Return the (x, y) coordinate for the center point of the cell that contains the specified text.  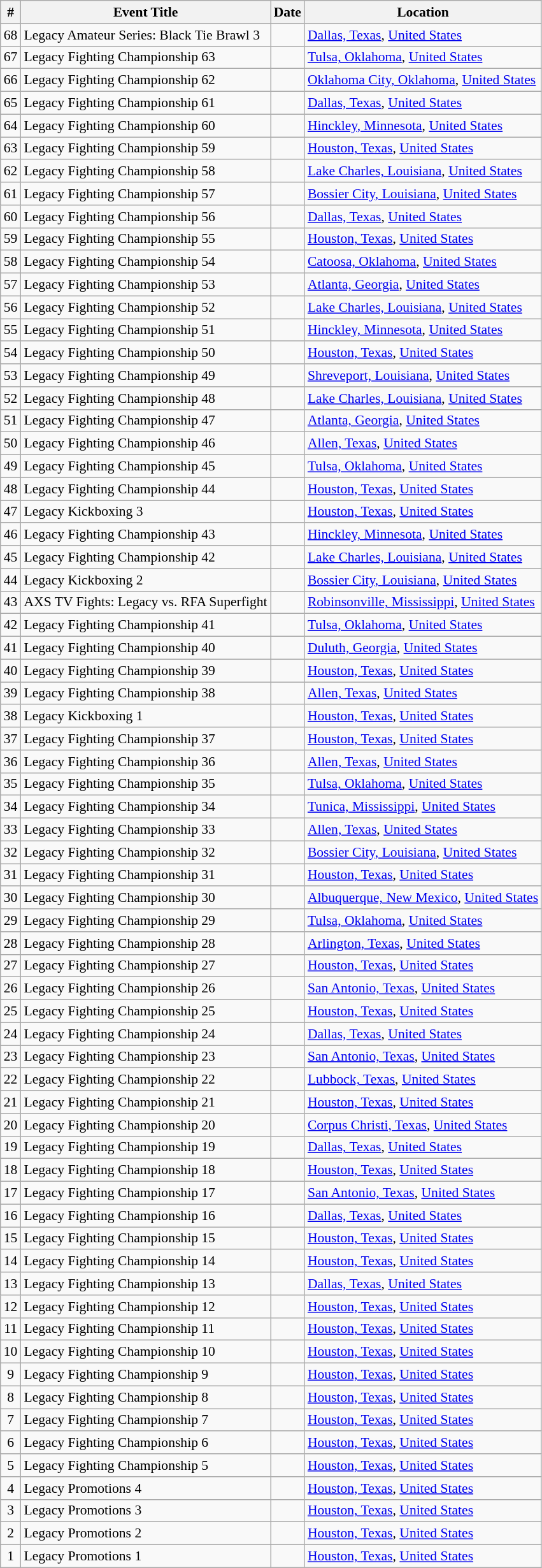
11 (11, 1329)
9 (11, 1375)
Legacy Fighting Championship 38 (145, 693)
Legacy Fighting Championship 48 (145, 398)
64 (11, 126)
Legacy Fighting Championship 14 (145, 1261)
40 (11, 671)
Legacy Fighting Championship 12 (145, 1307)
67 (11, 57)
53 (11, 375)
51 (11, 421)
Legacy Fighting Championship 56 (145, 217)
47 (11, 512)
Legacy Fighting Championship 36 (145, 762)
Legacy Fighting Championship 33 (145, 830)
Legacy Fighting Championship 40 (145, 648)
Legacy Fighting Championship 15 (145, 1238)
13 (11, 1284)
Legacy Fighting Championship 37 (145, 739)
Legacy Fighting Championship 41 (145, 625)
Legacy Fighting Championship 57 (145, 194)
24 (11, 1034)
43 (11, 602)
Legacy Fighting Championship 47 (145, 421)
Legacy Fighting Championship 53 (145, 285)
Legacy Fighting Championship 20 (145, 1125)
49 (11, 467)
Legacy Fighting Championship 27 (145, 966)
23 (11, 1057)
Legacy Fighting Championship 6 (145, 1443)
Legacy Fighting Championship 30 (145, 898)
Legacy Fighting Championship 34 (145, 807)
Legacy Promotions 2 (145, 1534)
Legacy Fighting Championship 13 (145, 1284)
Legacy Promotions 3 (145, 1511)
63 (11, 149)
Legacy Fighting Championship 24 (145, 1034)
Robinsonville, Mississippi, United States (423, 602)
59 (11, 239)
Albuquerque, New Mexico, United States (423, 898)
5 (11, 1465)
18 (11, 1170)
Legacy Fighting Championship 25 (145, 1012)
46 (11, 535)
30 (11, 898)
Legacy Fighting Championship 43 (145, 535)
20 (11, 1125)
29 (11, 920)
Legacy Fighting Championship 51 (145, 330)
Legacy Fighting Championship 35 (145, 784)
7 (11, 1420)
62 (11, 171)
55 (11, 330)
Lubbock, Texas, United States (423, 1080)
39 (11, 693)
Legacy Kickboxing 2 (145, 580)
Duluth, Georgia, United States (423, 648)
27 (11, 966)
54 (11, 353)
Legacy Fighting Championship 22 (145, 1080)
Legacy Fighting Championship 54 (145, 262)
45 (11, 557)
1 (11, 1557)
Catoosa, Oklahoma, United States (423, 262)
58 (11, 262)
25 (11, 1012)
Legacy Promotions 4 (145, 1488)
Legacy Fighting Championship 29 (145, 920)
68 (11, 35)
Legacy Fighting Championship 18 (145, 1170)
Tunica, Mississippi, United States (423, 807)
34 (11, 807)
50 (11, 444)
48 (11, 489)
36 (11, 762)
Legacy Fighting Championship 61 (145, 103)
3 (11, 1511)
Arlington, Texas, United States (423, 943)
28 (11, 943)
33 (11, 830)
17 (11, 1193)
Date (288, 12)
21 (11, 1102)
66 (11, 80)
Legacy Kickboxing 1 (145, 716)
Event Title (145, 12)
10 (11, 1352)
31 (11, 875)
Legacy Fighting Championship 28 (145, 943)
35 (11, 784)
Legacy Fighting Championship 39 (145, 671)
# (11, 12)
Legacy Fighting Championship 42 (145, 557)
Legacy Fighting Championship 44 (145, 489)
8 (11, 1397)
Legacy Fighting Championship 5 (145, 1465)
Legacy Fighting Championship 52 (145, 307)
6 (11, 1443)
Location (423, 12)
12 (11, 1307)
Legacy Fighting Championship 63 (145, 57)
32 (11, 852)
Shreveport, Louisiana, United States (423, 375)
AXS TV Fights: Legacy vs. RFA Superfight (145, 602)
Legacy Promotions 1 (145, 1557)
Oklahoma City, Oklahoma, United States (423, 80)
Legacy Amateur Series: Black Tie Brawl 3 (145, 35)
Legacy Fighting Championship 46 (145, 444)
Legacy Fighting Championship 32 (145, 852)
Legacy Fighting Championship 11 (145, 1329)
Legacy Fighting Championship 23 (145, 1057)
Legacy Fighting Championship 26 (145, 989)
Legacy Fighting Championship 55 (145, 239)
Legacy Fighting Championship 16 (145, 1216)
4 (11, 1488)
Legacy Fighting Championship 62 (145, 80)
Legacy Fighting Championship 45 (145, 467)
15 (11, 1238)
42 (11, 625)
Corpus Christi, Texas, United States (423, 1125)
Legacy Fighting Championship 19 (145, 1147)
41 (11, 648)
16 (11, 1216)
22 (11, 1080)
Legacy Fighting Championship 31 (145, 875)
38 (11, 716)
Legacy Fighting Championship 60 (145, 126)
Legacy Fighting Championship 58 (145, 171)
61 (11, 194)
37 (11, 739)
Legacy Fighting Championship 9 (145, 1375)
56 (11, 307)
14 (11, 1261)
26 (11, 989)
Legacy Fighting Championship 8 (145, 1397)
60 (11, 217)
2 (11, 1534)
44 (11, 580)
52 (11, 398)
Legacy Fighting Championship 21 (145, 1102)
Legacy Fighting Championship 10 (145, 1352)
Legacy Fighting Championship 50 (145, 353)
57 (11, 285)
Legacy Fighting Championship 49 (145, 375)
Legacy Fighting Championship 7 (145, 1420)
Legacy Fighting Championship 17 (145, 1193)
Legacy Kickboxing 3 (145, 512)
65 (11, 103)
Legacy Fighting Championship 59 (145, 149)
19 (11, 1147)
